Return (X, Y) of the center of cell containing provided text 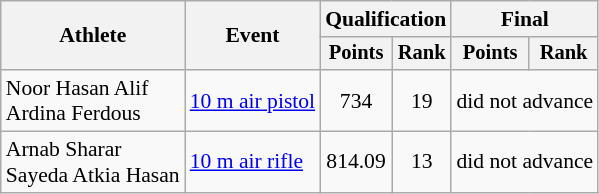
Athlete (93, 36)
13 (422, 162)
Noor Hasan AlifArdina Ferdous (93, 100)
734 (356, 100)
10 m air pistol (252, 100)
Arnab ShararSayeda Atkia Hasan (93, 162)
10 m air rifle (252, 162)
Event (252, 36)
814.09 (356, 162)
19 (422, 100)
Final (524, 19)
Qualification (386, 19)
